For the text-containing cell, return its midpoint in [X, Y] coordinate format. 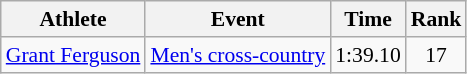
Rank [436, 19]
Men's cross-country [238, 55]
17 [436, 55]
Athlete [74, 19]
Time [368, 19]
1:39.10 [368, 55]
Grant Ferguson [74, 55]
Event [238, 19]
